Output the (X, Y) coordinate of the center of the cell containing the given text.  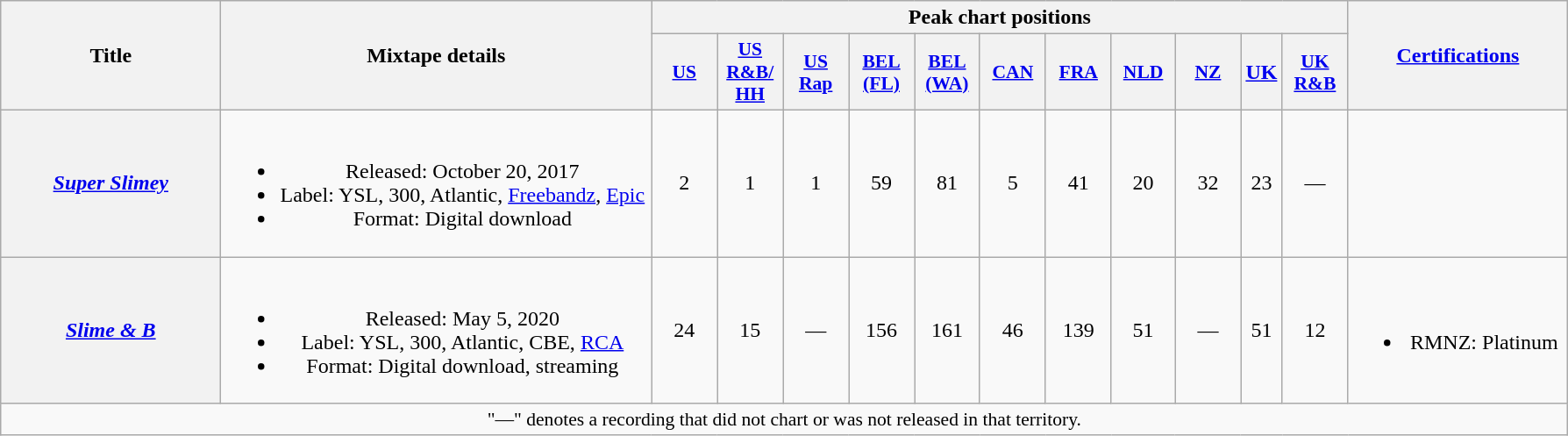
Released: October 20, 2017Label: YSL, 300, Atlantic, Freebandz, EpicFormat: Digital download (437, 182)
Peak chart positions (1000, 18)
FRA (1079, 72)
US (684, 72)
24 (684, 330)
BEL(WA) (947, 72)
Mixtape details (437, 56)
USRap (816, 72)
20 (1144, 182)
Released: May 5, 2020Label: YSL, 300, Atlantic, CBE, RCAFormat: Digital download, streaming (437, 330)
Slime & B (110, 330)
"—" denotes a recording that did not chart or was not released in that territory. (784, 419)
46 (1012, 330)
41 (1079, 182)
156 (882, 330)
Super Slimey (110, 182)
NZ (1208, 72)
23 (1261, 182)
RMNZ: Platinum (1458, 330)
5 (1012, 182)
NLD (1144, 72)
32 (1208, 182)
UK (1261, 72)
59 (882, 182)
BEL(FL) (882, 72)
12 (1315, 330)
15 (751, 330)
Title (110, 56)
Certifications (1458, 56)
CAN (1012, 72)
161 (947, 330)
UK R&B (1315, 72)
USR&B/HH (751, 72)
81 (947, 182)
139 (1079, 330)
2 (684, 182)
